Provide the [x, y] coordinate of the cell's center where the given text is located.  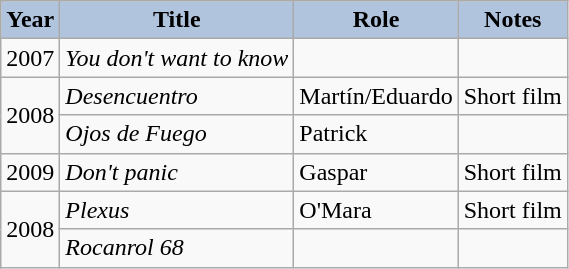
2007 [30, 58]
Ojos de Fuego [177, 134]
Plexus [177, 210]
Role [376, 20]
Martín/Eduardo [376, 96]
You don't want to know [177, 58]
2009 [30, 172]
Desencuentro [177, 96]
Year [30, 20]
O'Mara [376, 210]
Gaspar [376, 172]
Patrick [376, 134]
Title [177, 20]
Rocanrol 68 [177, 248]
Don't panic [177, 172]
Notes [512, 20]
